Output the (x, y) coordinate of the center of the cell containing the given text.  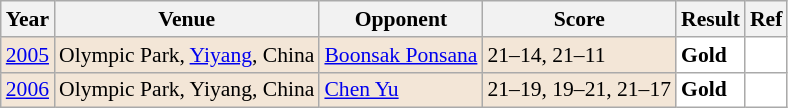
Score (579, 19)
21–14, 21–11 (579, 55)
Opponent (400, 19)
2006 (28, 90)
21–19, 19–21, 21–17 (579, 90)
Year (28, 19)
Boonsak Ponsana (400, 55)
Ref (766, 19)
Venue (186, 19)
Result (710, 19)
Chen Yu (400, 90)
2005 (28, 55)
